Return the [x, y] coordinate for the center point of the cell that contains the specified text.  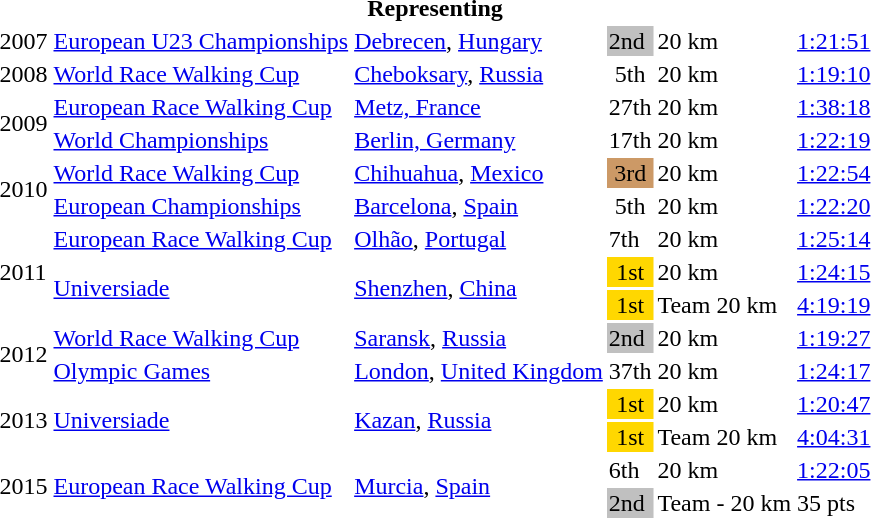
6th [630, 470]
Metz, France [479, 107]
Team - 20 km [724, 503]
Saransk, Russia [479, 338]
London, United Kingdom [479, 371]
European Championships [201, 206]
Kazan, Russia [479, 420]
Olhão, Portugal [479, 239]
Cheboksary, Russia [479, 74]
Chihuahua, Mexico [479, 173]
World Championships [201, 140]
Murcia, Spain [479, 486]
17th [630, 140]
Berlin, Germany [479, 140]
3rd [630, 173]
Olympic Games [201, 371]
27th [630, 107]
Shenzhen, China [479, 288]
7th [630, 239]
Debrecen, Hungary [479, 41]
37th [630, 371]
Barcelona, Spain [479, 206]
European U23 Championships [201, 41]
